Identify which cell holds the provided text, then report its [x, y] central coordinate. 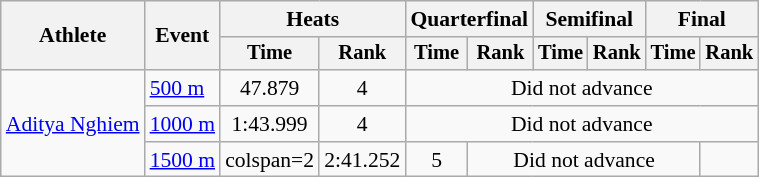
Semifinal [589, 19]
Final [702, 19]
Event [182, 36]
500 m [182, 88]
Quarterfinal [469, 19]
1000 m [182, 124]
Heats [312, 19]
Athlete [73, 36]
47.879 [270, 88]
Aditya Nghiem [73, 124]
1:43.999 [270, 124]
